Return [X, Y] of the center of cell containing provided text 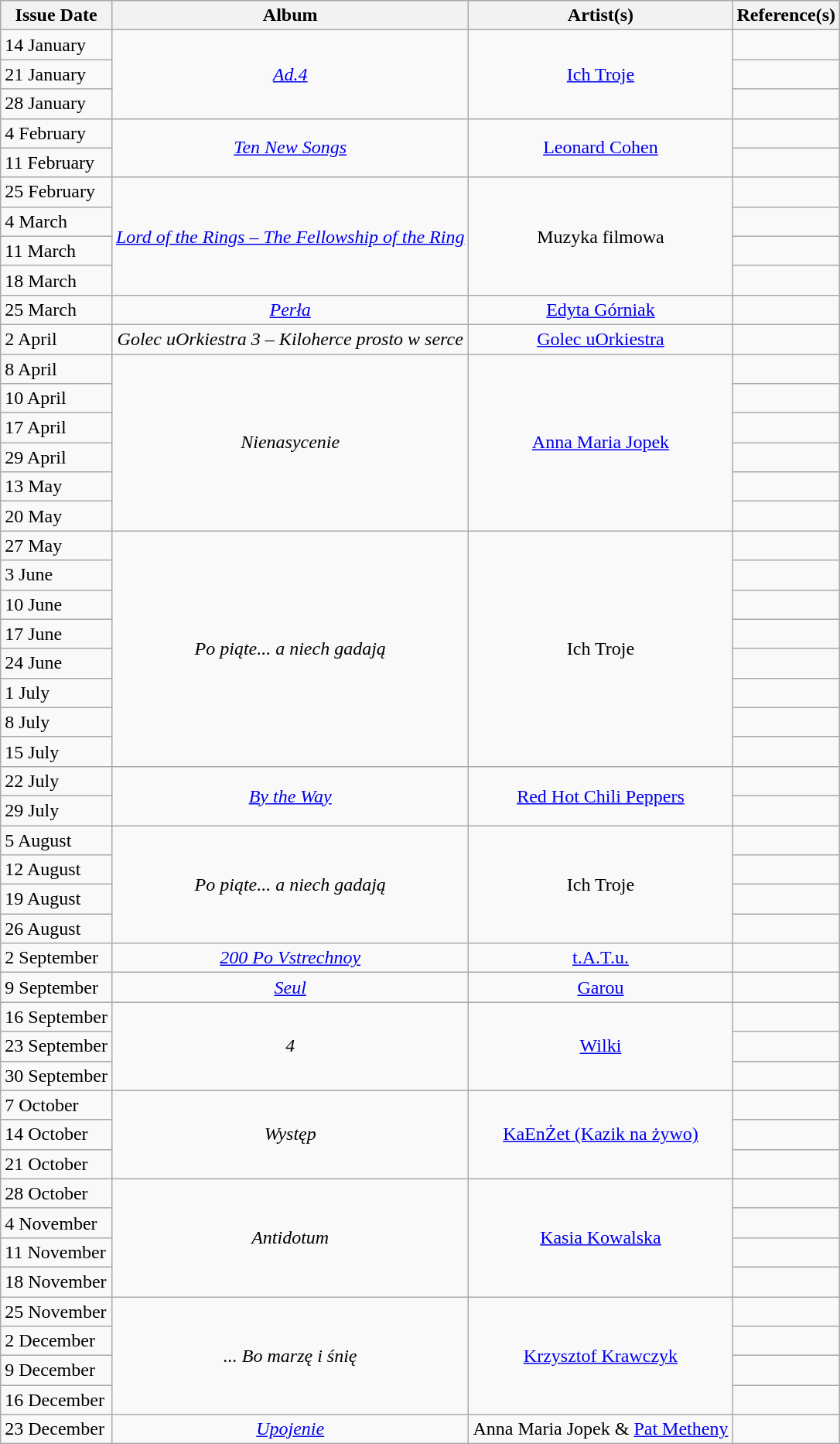
5 August [56, 840]
7 October [56, 1105]
200 Po Vstrechnoy [290, 958]
21 January [56, 74]
Anna Maria Jopek [600, 443]
1 July [56, 693]
Artist(s) [600, 15]
Lord of the Rings – The Fellowship of the Ring [290, 236]
Golec uOrkiestra 3 – Kiloherce prosto w serce [290, 339]
Antidotum [290, 1237]
8 July [56, 722]
25 March [56, 310]
... Bo marzę i śnię [290, 1356]
Seul [290, 987]
10 June [56, 604]
16 December [56, 1400]
26 August [56, 929]
21 October [56, 1164]
25 November [56, 1312]
4 November [56, 1223]
11 March [56, 251]
13 May [56, 487]
Anna Maria Jopek & Pat Metheny [600, 1429]
30 September [56, 1076]
Upojenie [290, 1429]
16 September [56, 1017]
29 April [56, 457]
Muzyka filmowa [600, 236]
t.A.T.u. [600, 958]
10 April [56, 399]
Edyta Górniak [600, 310]
By the Way [290, 796]
18 November [56, 1281]
2 April [56, 339]
11 February [56, 163]
29 July [56, 810]
12 August [56, 870]
25 February [56, 192]
Leonard Cohen [600, 148]
8 April [56, 369]
17 June [56, 634]
Krzysztof Krawczyk [600, 1356]
28 January [56, 104]
Red Hot Chili Peppers [600, 796]
Wilki [600, 1046]
9 December [56, 1370]
2 September [56, 958]
Golec uOrkiestra [600, 339]
20 May [56, 516]
Ten New Songs [290, 148]
9 September [56, 987]
Perła [290, 310]
Występ [290, 1134]
4 February [56, 133]
22 July [56, 781]
18 March [56, 280]
Ad.4 [290, 74]
23 December [56, 1429]
14 October [56, 1134]
11 November [56, 1252]
15 July [56, 751]
Garou [600, 987]
19 August [56, 899]
2 December [56, 1341]
17 April [56, 428]
14 January [56, 45]
3 June [56, 575]
KaEnŻet (Kazik na żywo) [600, 1134]
27 May [56, 546]
28 October [56, 1193]
Kasia Kowalska [600, 1237]
4 March [56, 221]
Nienasycenie [290, 443]
Issue Date [56, 15]
Reference(s) [786, 15]
Album [290, 15]
4 [290, 1046]
24 June [56, 663]
23 September [56, 1046]
